Scan for the cell matching the given text and deliver its [X, Y] coordinate at center. 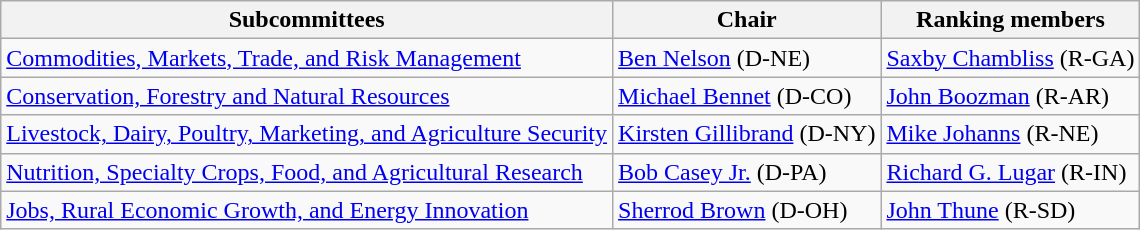
Commodities, Markets, Trade, and Risk Management [307, 58]
Michael Bennet (D-CO) [747, 96]
Mike Johanns (R-NE) [1010, 134]
Chair [747, 20]
Subcommittees [307, 20]
Richard G. Lugar (R-IN) [1010, 172]
Kirsten Gillibrand (D-NY) [747, 134]
Nutrition, Specialty Crops, Food, and Agricultural Research [307, 172]
Conservation, Forestry and Natural Resources [307, 96]
Saxby Chambliss (R-GA) [1010, 58]
Jobs, Rural Economic Growth, and Energy Innovation [307, 210]
Bob Casey Jr. (D-PA) [747, 172]
Ranking members [1010, 20]
Ben Nelson (D-NE) [747, 58]
John Boozman (R-AR) [1010, 96]
Livestock, Dairy, Poultry, Marketing, and Agriculture Security [307, 134]
Sherrod Brown (D-OH) [747, 210]
John Thune (R-SD) [1010, 210]
